From the cell containing the given text, extract its center point as [x, y] coordinate. 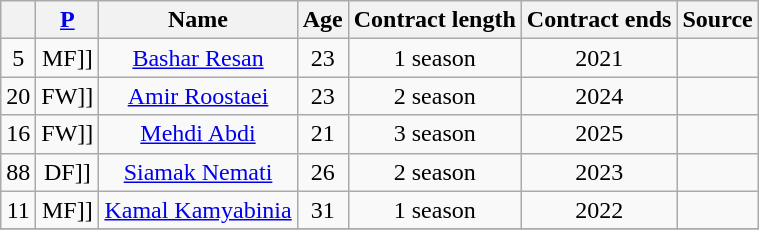
Mehdi Abdi [198, 134]
Contract ends [599, 20]
2025 [599, 134]
2023 [599, 172]
Amir Roostaei [198, 96]
Contract length [434, 20]
Bashar Resan [198, 58]
Age [322, 20]
3 season [434, 134]
P [68, 20]
2022 [599, 210]
31 [322, 210]
5 [18, 58]
20 [18, 96]
Name [198, 20]
26 [322, 172]
Source [718, 20]
21 [322, 134]
16 [18, 134]
88 [18, 172]
DF]] [68, 172]
2024 [599, 96]
Kamal Kamyabinia [198, 210]
Siamak Nemati [198, 172]
2021 [599, 58]
11 [18, 210]
